Capture the cell that displays the provided text and extract its (X, Y) central coordinate. 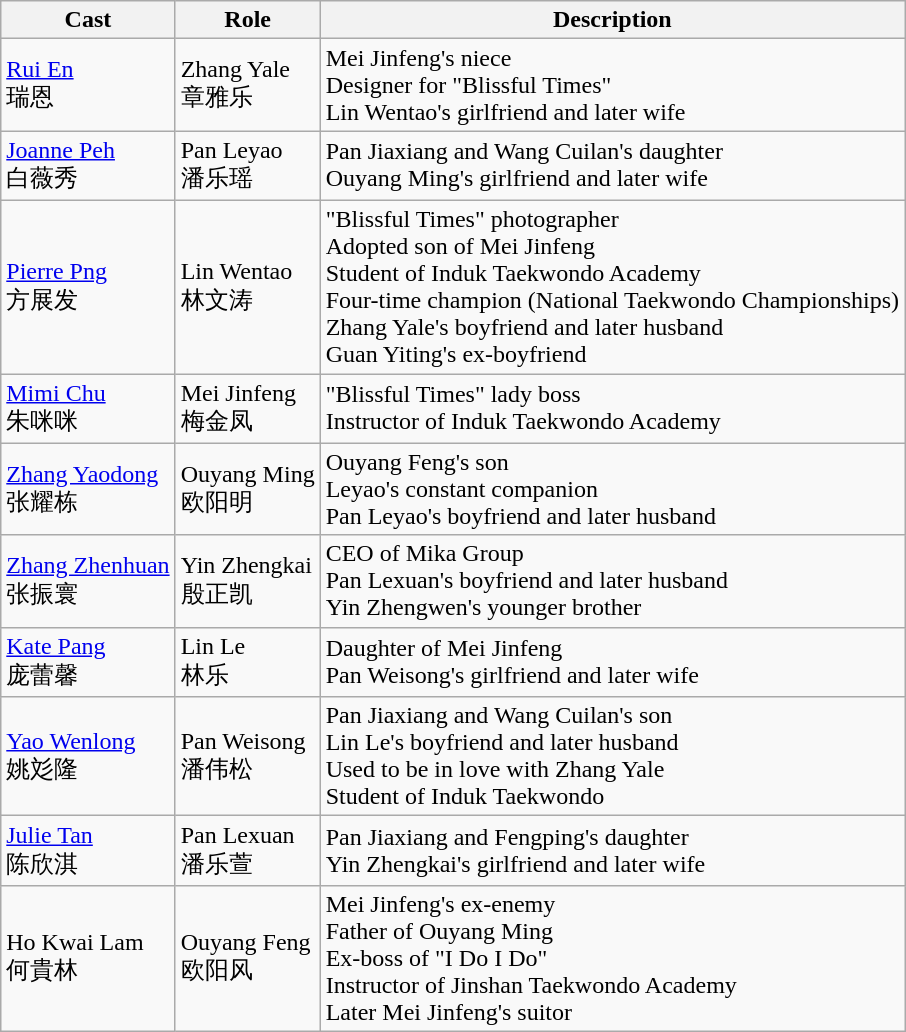
Ho Kwai Lam 何貴林 (88, 958)
Ouyang Feng 欧阳风 (248, 958)
Joanne Peh 白薇秀 (88, 166)
Role (248, 20)
Ouyang Ming 欧阳明 (248, 489)
Zhang Zhenhuan 张振寰 (88, 581)
Pan Leyao 潘乐瑶 (248, 166)
Pan Weisong 潘伟松 (248, 756)
Pan Lexuan 潘乐萱 (248, 851)
Description (612, 20)
Julie Tan 陈欣淇 (88, 851)
CEO of Mika Group Pan Lexuan's boyfriend and later husband Yin Zhengwen's younger brother (612, 581)
Lin Wentao 林文涛 (248, 286)
Ouyang Feng's son Leyao's constant companion Pan Leyao's boyfriend and later husband (612, 489)
Mei Jinfeng's ex-enemy Father of Ouyang Ming Ex-boss of "I Do I Do" Instructor of Jinshan Taekwondo Academy Later Mei Jinfeng's suitor (612, 958)
Yao Wenlong 姚彣隆 (88, 756)
Cast (88, 20)
Pierre Png 方展发 (88, 286)
Pan Jiaxiang and Wang Cuilan's son Lin Le's boyfriend and later husband Used to be in love with Zhang Yale Student of Induk Taekwondo (612, 756)
Rui En 瑞恩 (88, 85)
Pan Jiaxiang and Wang Cuilan's daughter Ouyang Ming's girlfriend and later wife (612, 166)
Pan Jiaxiang and Fengping's daughter Yin Zhengkai's girlfriend and later wife (612, 851)
Yin Zhengkai 殷正凯 (248, 581)
Zhang Yale 章雅乐 (248, 85)
Mimi Chu 朱咪咪 (88, 409)
Mei Jinfeng 梅金凤 (248, 409)
Zhang Yaodong 张耀栋 (88, 489)
Lin Le 林乐 (248, 662)
Mei Jinfeng's niece Designer for "Blissful Times" Lin Wentao's girlfriend and later wife (612, 85)
Daughter of Mei Jinfeng Pan Weisong's girlfriend and later wife (612, 662)
Kate Pang 庞蕾馨 (88, 662)
"Blissful Times" lady boss Instructor of Induk Taekwondo Academy (612, 409)
